Output the [x, y] coordinate of the center of the cell containing the given text.  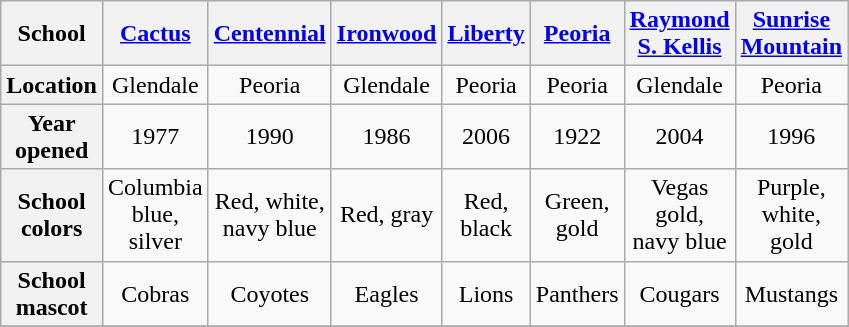
School mascot [52, 294]
2004 [680, 136]
Raymond S. Kellis [680, 34]
1996 [791, 136]
School colors [52, 215]
1977 [155, 136]
Red, gray [386, 215]
1986 [386, 136]
Ironwood [386, 34]
Lions [486, 294]
School [52, 34]
Cougars [680, 294]
Columbia blue, silver [155, 215]
Red, white, navy blue [270, 215]
Cactus [155, 34]
Liberty [486, 34]
Green, gold [577, 215]
Year opened [52, 136]
Panthers [577, 294]
1990 [270, 136]
Mustangs [791, 294]
1922 [577, 136]
Vegas gold, navy blue [680, 215]
2006 [486, 136]
Cobras [155, 294]
Purple, white, gold [791, 215]
Sunrise Mountain [791, 34]
Red, black [486, 215]
Centennial [270, 34]
Eagles [386, 294]
Location [52, 85]
Coyotes [270, 294]
